Return (x, y) of the center of cell containing provided text 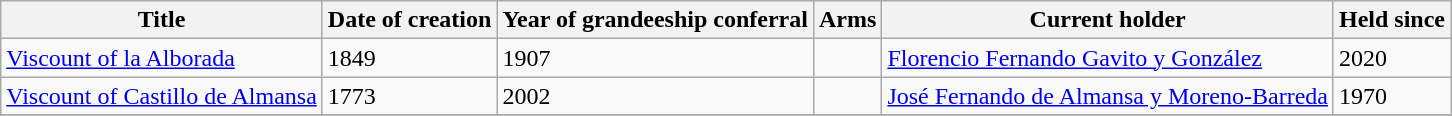
Viscount of la Alborada (162, 58)
2002 (656, 96)
Held since (1392, 20)
Florencio Fernando Gavito y González (1108, 58)
Year of grandeeship conferral (656, 20)
Arms (847, 20)
1907 (656, 58)
1773 (410, 96)
Current holder (1108, 20)
Viscount of Castillo de Almansa (162, 96)
1970 (1392, 96)
José Fernando de Almansa y Moreno-Barreda (1108, 96)
1849 (410, 58)
Date of creation (410, 20)
2020 (1392, 58)
Title (162, 20)
